Output the [X, Y] coordinate of the center of the cell containing the given text.  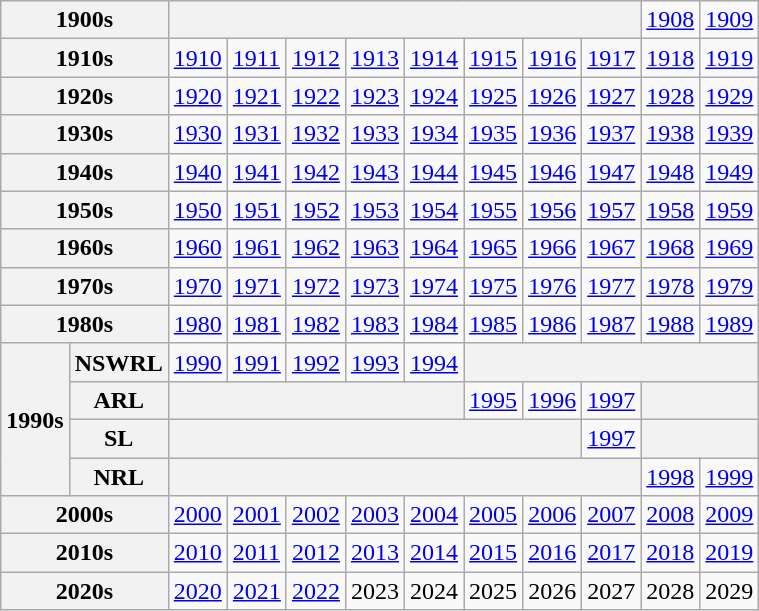
1981 [256, 324]
1922 [316, 96]
1959 [730, 210]
1983 [374, 324]
2026 [552, 591]
2021 [256, 591]
1956 [552, 210]
2025 [494, 591]
1934 [434, 134]
1968 [670, 248]
1952 [316, 210]
2007 [612, 515]
1996 [552, 400]
1991 [256, 362]
2013 [374, 553]
1994 [434, 362]
1938 [670, 134]
1966 [552, 248]
1939 [730, 134]
ARL [118, 400]
2000 [198, 515]
1980 [198, 324]
1926 [552, 96]
1990s [35, 419]
1908 [670, 20]
1921 [256, 96]
1955 [494, 210]
1915 [494, 58]
1929 [730, 96]
1950 [198, 210]
2006 [552, 515]
2017 [612, 553]
1973 [374, 286]
2008 [670, 515]
1980s [85, 324]
1970s [85, 286]
2003 [374, 515]
2024 [434, 591]
2018 [670, 553]
1923 [374, 96]
1958 [670, 210]
1953 [374, 210]
1920 [198, 96]
1917 [612, 58]
1975 [494, 286]
1909 [730, 20]
SL [118, 438]
2019 [730, 553]
2002 [316, 515]
1913 [374, 58]
1986 [552, 324]
1967 [612, 248]
1990 [198, 362]
1982 [316, 324]
1928 [670, 96]
1920s [85, 96]
1962 [316, 248]
1999 [730, 477]
1993 [374, 362]
1943 [374, 172]
2027 [612, 591]
1970 [198, 286]
2001 [256, 515]
1949 [730, 172]
1987 [612, 324]
2020s [85, 591]
1963 [374, 248]
1976 [552, 286]
1945 [494, 172]
1951 [256, 210]
1933 [374, 134]
1900s [85, 20]
1935 [494, 134]
1988 [670, 324]
1940s [85, 172]
2016 [552, 553]
2011 [256, 553]
1948 [670, 172]
1954 [434, 210]
2028 [670, 591]
1910 [198, 58]
NRL [118, 477]
1931 [256, 134]
1972 [316, 286]
NSWRL [118, 362]
1971 [256, 286]
1960 [198, 248]
1947 [612, 172]
1940 [198, 172]
2010s [85, 553]
1912 [316, 58]
1932 [316, 134]
1961 [256, 248]
1911 [256, 58]
1965 [494, 248]
1944 [434, 172]
1978 [670, 286]
1957 [612, 210]
2020 [198, 591]
1998 [670, 477]
1936 [552, 134]
1984 [434, 324]
1941 [256, 172]
2005 [494, 515]
1925 [494, 96]
2015 [494, 553]
1969 [730, 248]
1910s [85, 58]
1989 [730, 324]
2022 [316, 591]
1924 [434, 96]
1918 [670, 58]
1977 [612, 286]
2014 [434, 553]
1942 [316, 172]
1964 [434, 248]
1985 [494, 324]
1930s [85, 134]
1927 [612, 96]
2010 [198, 553]
1914 [434, 58]
1916 [552, 58]
1950s [85, 210]
2000s [85, 515]
1930 [198, 134]
2029 [730, 591]
2012 [316, 553]
1919 [730, 58]
1974 [434, 286]
1992 [316, 362]
2023 [374, 591]
1995 [494, 400]
1946 [552, 172]
1960s [85, 248]
2009 [730, 515]
2004 [434, 515]
1979 [730, 286]
1937 [612, 134]
